Return the [X, Y] coordinate for the center point of the cell that contains the specified text.  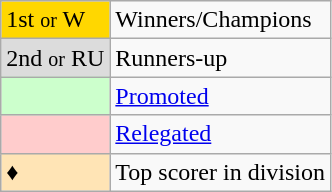
Winners/Champions [220, 20]
Relegated [220, 134]
Top scorer in division [220, 172]
Runners-up [220, 58]
1st or W [56, 20]
Promoted [220, 96]
♦ [56, 172]
2nd or RU [56, 58]
